Detect which cell encompasses the target text, then output its (X, Y) center coordinate. 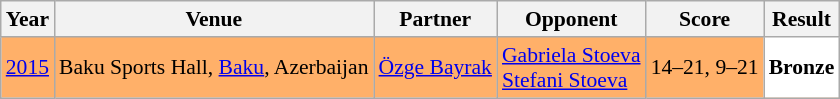
2015 (28, 68)
Year (28, 19)
Score (705, 19)
Gabriela Stoeva Stefani Stoeva (572, 68)
Opponent (572, 19)
14–21, 9–21 (705, 68)
Baku Sports Hall, Baku, Azerbaijan (214, 68)
Venue (214, 19)
Partner (436, 19)
Bronze (802, 68)
Özge Bayrak (436, 68)
Result (802, 19)
